Identify which cell holds the provided text, then report its [X, Y] central coordinate. 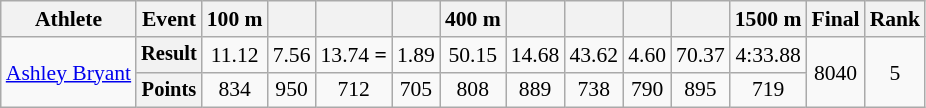
11.12 [235, 55]
Ashley Bryant [68, 72]
705 [416, 90]
Rank [896, 19]
712 [354, 90]
4.60 [647, 55]
Points [169, 90]
Event [169, 19]
13.74 = [354, 55]
14.68 [536, 55]
70.37 [700, 55]
4:33.88 [768, 55]
950 [292, 90]
8040 [835, 72]
719 [768, 90]
834 [235, 90]
43.62 [594, 55]
738 [594, 90]
400 m [473, 19]
1.89 [416, 55]
Final [835, 19]
1500 m [768, 19]
889 [536, 90]
5 [896, 72]
808 [473, 90]
Athlete [68, 19]
790 [647, 90]
895 [700, 90]
Result [169, 55]
7.56 [292, 55]
50.15 [473, 55]
100 m [235, 19]
